Identify which cell holds the provided text, then report its [x, y] central coordinate. 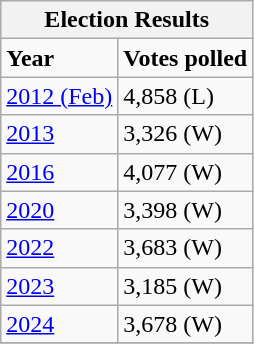
3,678 (W) [186, 324]
3,185 (W) [186, 286]
2012 (Feb) [60, 96]
2016 [60, 172]
4,077 (W) [186, 172]
2023 [60, 286]
Election Results [127, 20]
3,683 (W) [186, 248]
2024 [60, 324]
2013 [60, 134]
4,858 (L) [186, 96]
Year [60, 58]
2022 [60, 248]
3,326 (W) [186, 134]
2020 [60, 210]
3,398 (W) [186, 210]
Votes polled [186, 58]
